Extract the [x, y] coordinate from the center of the cell holding the provided text.  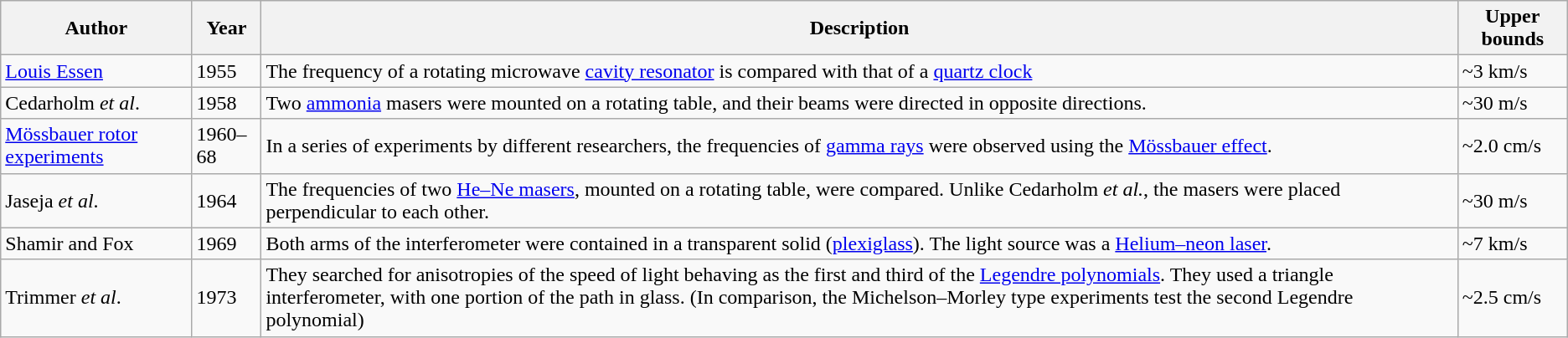
Author [96, 28]
Year [226, 28]
1973 [226, 298]
In a series of experiments by different researchers, the frequencies of gamma rays were observed using the Mössbauer effect. [859, 146]
The frequency of a rotating microwave cavity resonator is compared with that of a quartz clock [859, 71]
1969 [226, 243]
Two ammonia masers were mounted on a rotating table, and their beams were directed in opposite directions. [859, 103]
1955 [226, 71]
1960–68 [226, 146]
Jaseja et al. [96, 201]
Both arms of the interferometer were contained in a transparent solid (plexiglass). The light source was a Helium–neon laser. [859, 243]
Cedarholm et al. [96, 103]
Description [859, 28]
1958 [226, 103]
~3 km/s [1513, 71]
Mössbauer rotor experiments [96, 146]
Louis Essen [96, 71]
Upper bounds [1513, 28]
Shamir and Fox [96, 243]
1964 [226, 201]
~2.5 cm/s [1513, 298]
Trimmer et al. [96, 298]
~7 km/s [1513, 243]
~2.0 cm/s [1513, 146]
